For the text-containing cell, return its midpoint in [X, Y] coordinate format. 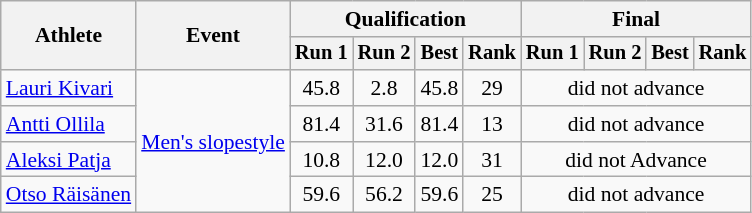
Athlete [68, 36]
25 [492, 195]
10.8 [322, 160]
2.8 [384, 88]
31.6 [384, 124]
Antti Ollila [68, 124]
Event [213, 36]
Qualification [406, 19]
29 [492, 88]
13 [492, 124]
Lauri Kivari [68, 88]
56.2 [384, 195]
31 [492, 160]
Final [636, 19]
did not Advance [636, 160]
Men's slopestyle [213, 141]
Otso Räisänen [68, 195]
Aleksi Patja [68, 160]
